Identify which cell holds the provided text, then report its (x, y) central coordinate. 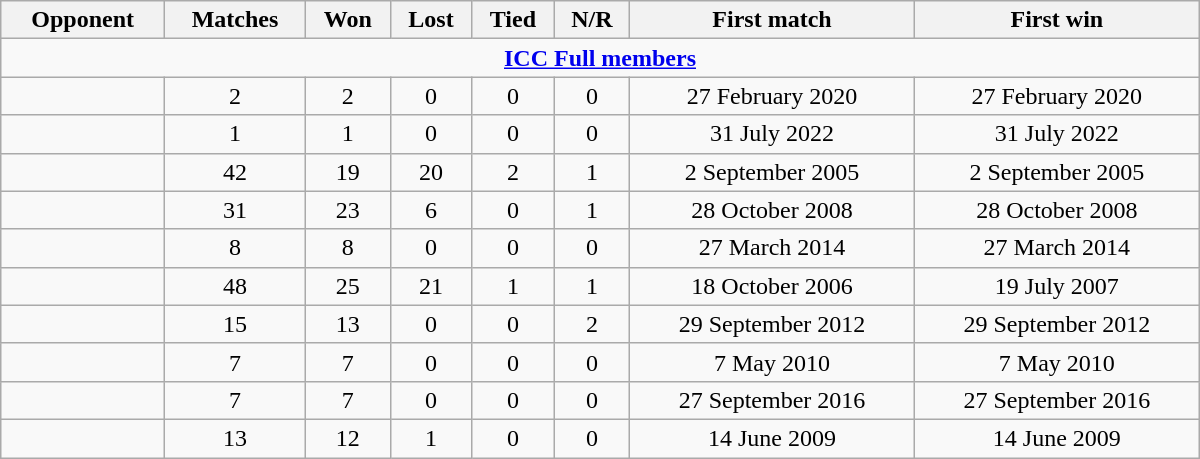
25 (348, 286)
ICC Full members (600, 58)
First match (772, 20)
12 (348, 438)
42 (236, 172)
15 (236, 324)
Lost (430, 20)
Matches (236, 20)
20 (430, 172)
First win (1056, 20)
23 (348, 210)
6 (430, 210)
21 (430, 286)
Won (348, 20)
Opponent (83, 20)
19 July 2007 (1056, 286)
19 (348, 172)
N/R (592, 20)
Tied (514, 20)
31 (236, 210)
18 October 2006 (772, 286)
48 (236, 286)
